Search for the cell housing the specified text and yield its [X, Y] center coordinate. 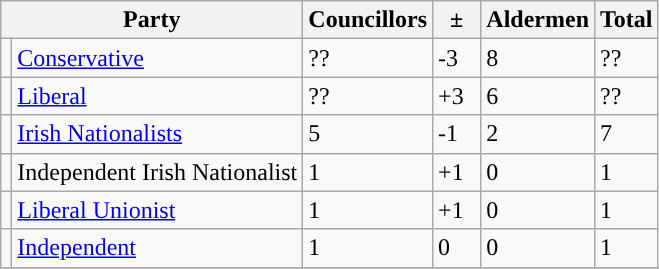
5 [368, 134]
-3 [457, 58]
Irish Nationalists [158, 134]
Aldermen [538, 20]
Independent [158, 248]
Councillors [368, 20]
Party [152, 20]
-1 [457, 134]
7 [627, 134]
Conservative [158, 58]
Liberal Unionist [158, 210]
Total [627, 20]
8 [538, 58]
± [457, 20]
2 [538, 134]
6 [538, 96]
Liberal [158, 96]
+3 [457, 96]
Independent Irish Nationalist [158, 172]
